Find where the given text appears and provide that cell's center as (X, Y) coordinate. 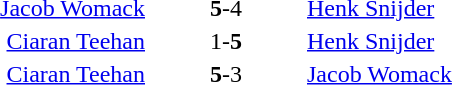
1-5 (226, 41)
